Find where the given text appears and provide that cell's center as (x, y) coordinate. 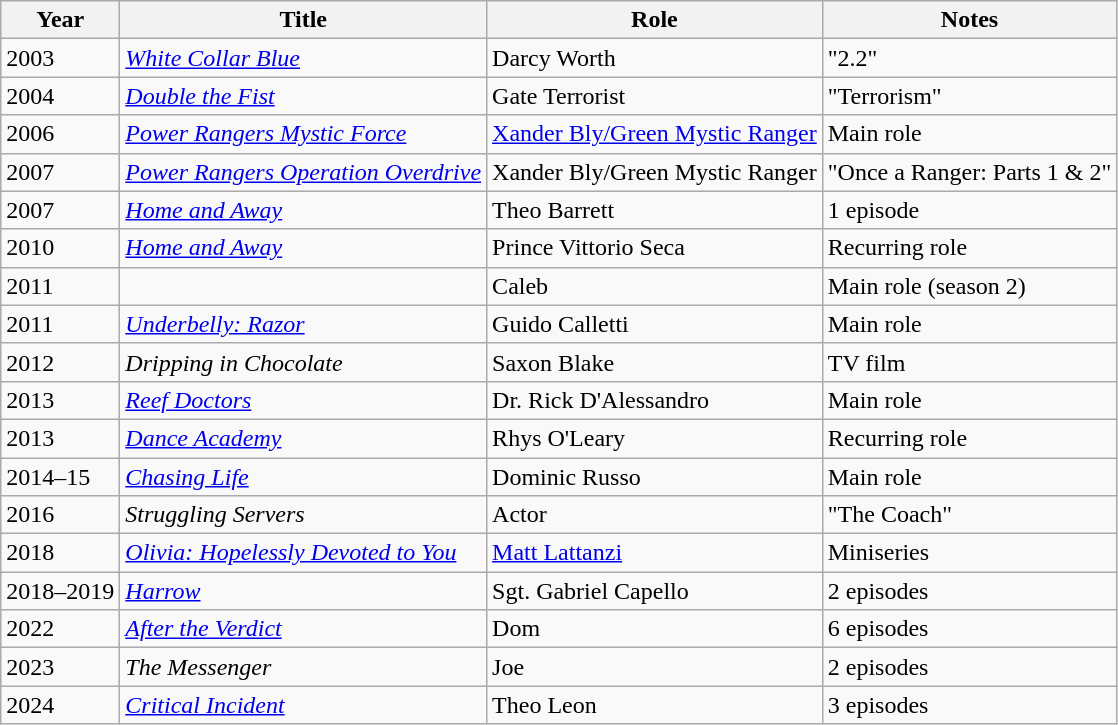
Power Rangers Operation Overdrive (304, 172)
Dance Academy (304, 438)
6 episodes (970, 629)
The Messenger (304, 667)
Prince Vittorio Seca (655, 248)
2004 (60, 96)
2006 (60, 134)
Caleb (655, 286)
Double the Fist (304, 96)
White Collar Blue (304, 58)
Dr. Rick D'Alessandro (655, 400)
Theo Leon (655, 705)
Struggling Servers (304, 515)
"Once a Ranger: Parts 1 & 2" (970, 172)
Saxon Blake (655, 362)
Olivia: Hopelessly Devoted to You (304, 553)
Dom (655, 629)
2018–2019 (60, 591)
Chasing Life (304, 477)
Underbelly: Razor (304, 324)
"2.2" (970, 58)
Gate Terrorist (655, 96)
Rhys O'Leary (655, 438)
3 episodes (970, 705)
1 episode (970, 210)
Harrow (304, 591)
Theo Barrett (655, 210)
Reef Doctors (304, 400)
"Terrorism" (970, 96)
Joe (655, 667)
Role (655, 20)
Title (304, 20)
Sgt. Gabriel Capello (655, 591)
Actor (655, 515)
Matt Lattanzi (655, 553)
Critical Incident (304, 705)
2012 (60, 362)
Dripping in Chocolate (304, 362)
2023 (60, 667)
2024 (60, 705)
Main role (season 2) (970, 286)
Power Rangers Mystic Force (304, 134)
2016 (60, 515)
After the Verdict (304, 629)
2014–15 (60, 477)
Guido Calletti (655, 324)
"The Coach" (970, 515)
2003 (60, 58)
2018 (60, 553)
TV film (970, 362)
Dominic Russo (655, 477)
Darcy Worth (655, 58)
Year (60, 20)
2010 (60, 248)
2022 (60, 629)
Notes (970, 20)
Miniseries (970, 553)
